Scan for the cell matching the given text and deliver its (X, Y) coordinate at center. 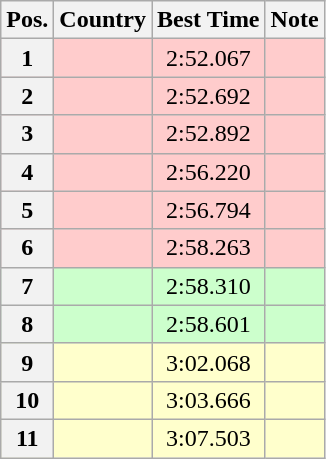
3 (28, 134)
Country (103, 20)
3:07.503 (209, 438)
2:56.220 (209, 172)
5 (28, 210)
Note (294, 20)
7 (28, 286)
3:03.666 (209, 400)
8 (28, 324)
2:52.067 (209, 58)
Best Time (209, 20)
3:02.068 (209, 362)
9 (28, 362)
2:52.692 (209, 96)
2:56.794 (209, 210)
2 (28, 96)
Pos. (28, 20)
1 (28, 58)
2:58.263 (209, 248)
2:58.310 (209, 286)
2:52.892 (209, 134)
2:58.601 (209, 324)
6 (28, 248)
11 (28, 438)
10 (28, 400)
4 (28, 172)
